Find where the given text appears and provide that cell's center as [X, Y] coordinate. 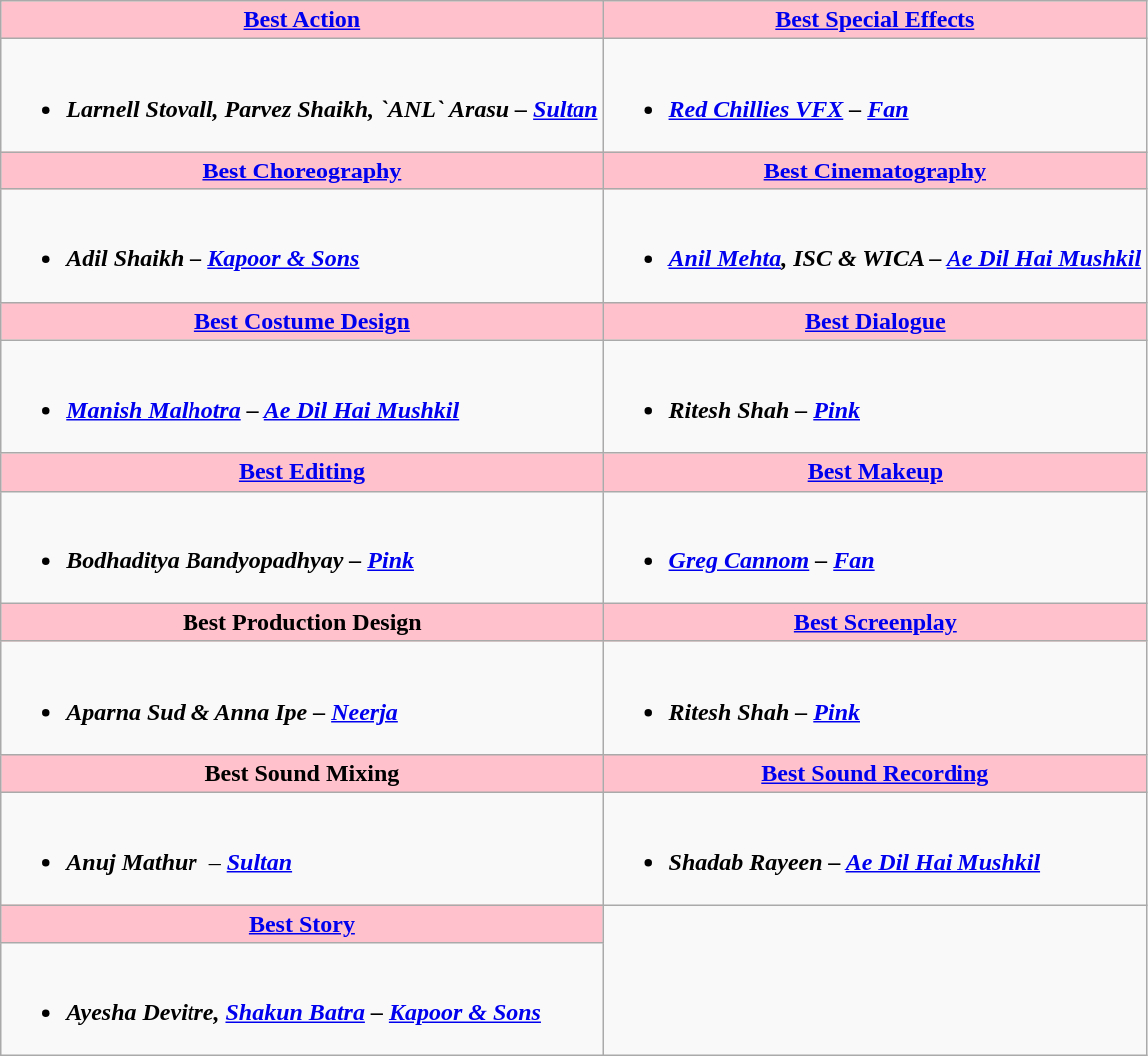
Aparna Sud & Anna Ipe – Neerja [302, 698]
Bodhaditya Bandyopadhyay – Pink [302, 546]
Best Production Design [302, 622]
Best Special Effects [876, 20]
Best Story [302, 924]
Ayesha Devitre, Shakun Batra – Kapoor & Sons [302, 999]
Best Costume Design [302, 321]
Anil Mehta, ISC & WICA – Ae Dil Hai Mushkil [876, 245]
Best Screenplay [876, 622]
Best Action [302, 20]
Best Dialogue [876, 321]
Adil Shaikh – Kapoor & Sons [302, 245]
Larnell Stovall, Parvez Shaikh, `ANL` Arasu – Sultan [302, 96]
Best Makeup [876, 472]
Best Choreography [302, 171]
Best Cinematography [876, 171]
Best Sound Mixing [302, 773]
Manish Malhotra – Ae Dil Hai Mushkil [302, 397]
Red Chillies VFX – Fan [876, 96]
Greg Cannom – Fan [876, 546]
Anuj Mathur – Sultan [302, 848]
Best Editing [302, 472]
Shadab Rayeen – Ae Dil Hai Mushkil [876, 848]
Best Sound Recording [876, 773]
